Capture the cell that displays the provided text and extract its (X, Y) central coordinate. 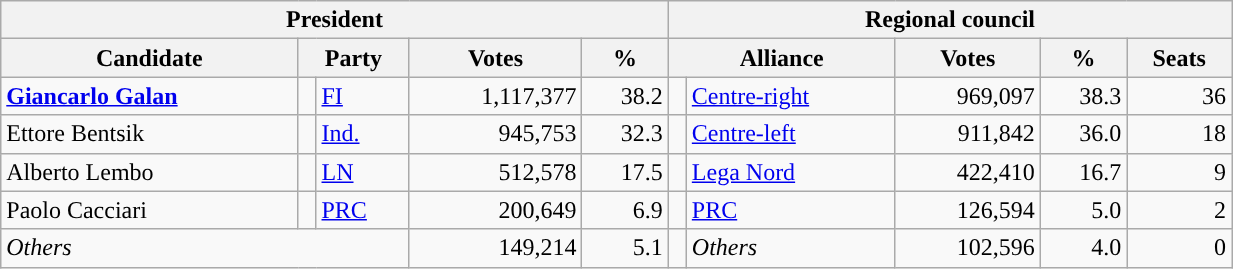
2 (1180, 210)
36.0 (1083, 134)
512,578 (496, 172)
Ettore Bentsik (150, 134)
126,594 (968, 210)
Centre-left (790, 134)
149,214 (496, 248)
38.3 (1083, 96)
Candidate (150, 58)
Giancarlo Galan (150, 96)
FI (362, 96)
6.9 (625, 210)
36 (1180, 96)
0 (1180, 248)
5.0 (1083, 210)
1,117,377 (496, 96)
Ind. (362, 134)
Paolo Cacciari (150, 210)
911,842 (968, 134)
422,410 (968, 172)
President (335, 20)
38.2 (625, 96)
Regional council (950, 20)
Lega Nord (790, 172)
LN (362, 172)
Alberto Lembo (150, 172)
17.5 (625, 172)
200,649 (496, 210)
4.0 (1083, 248)
32.3 (625, 134)
Party (354, 58)
5.1 (625, 248)
969,097 (968, 96)
16.7 (1083, 172)
945,753 (496, 134)
9 (1180, 172)
102,596 (968, 248)
Alliance (782, 58)
Seats (1180, 58)
Centre-right (790, 96)
18 (1180, 134)
